Extract the (X, Y) coordinate from the center of the cell holding the provided text.  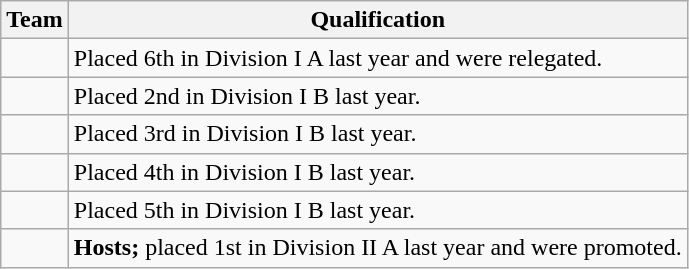
Placed 6th in Division I A last year and were relegated. (378, 58)
Placed 4th in Division I B last year. (378, 172)
Placed 3rd in Division I B last year. (378, 134)
Team (35, 20)
Hosts; placed 1st in Division II A last year and were promoted. (378, 248)
Placed 2nd in Division I B last year. (378, 96)
Placed 5th in Division I B last year. (378, 210)
Qualification (378, 20)
